Extract the (x, y) coordinate from the center of the cell holding the provided text.  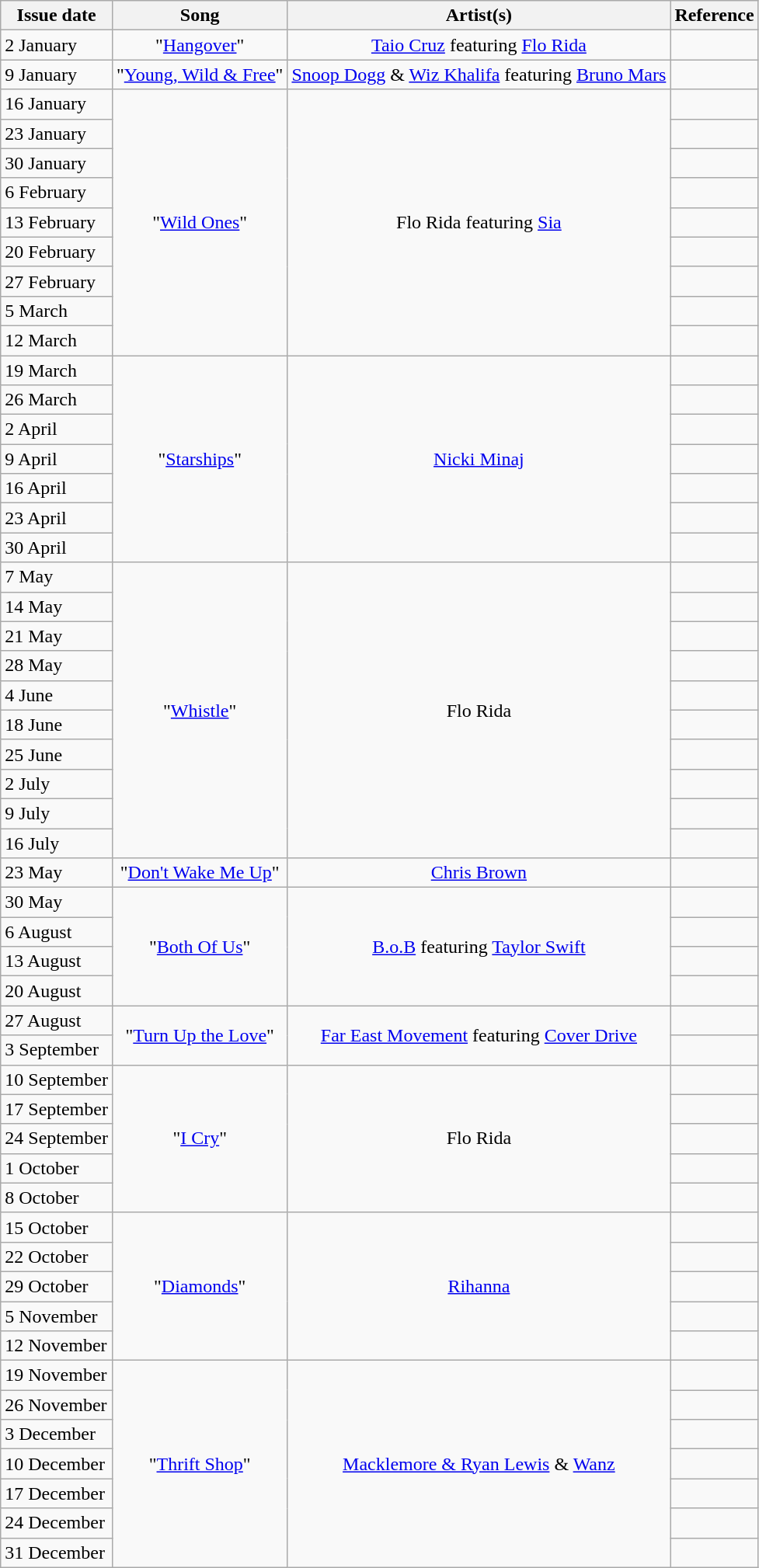
23 May (57, 873)
"Diamonds" (199, 1286)
26 March (57, 400)
17 September (57, 1109)
12 March (57, 340)
13 February (57, 222)
2 April (57, 429)
Macklemore & Ryan Lewis & Wanz (479, 1464)
"Wild Ones" (199, 222)
30 May (57, 902)
5 March (57, 311)
4 June (57, 695)
Taio Cruz featuring Flo Rida (479, 45)
16 January (57, 104)
"I Cry" (199, 1139)
Far East Movement featuring Cover Drive (479, 1035)
1 October (57, 1168)
Reference (715, 16)
Song (199, 16)
28 May (57, 666)
20 February (57, 252)
"Both Of Us" (199, 947)
24 September (57, 1139)
18 June (57, 725)
10 September (57, 1080)
25 June (57, 754)
10 December (57, 1464)
Nicki Minaj (479, 459)
23 April (57, 518)
20 August (57, 991)
3 December (57, 1434)
19 March (57, 370)
9 April (57, 459)
8 October (57, 1198)
Flo Rida featuring Sia (479, 222)
"Starships" (199, 459)
B.o.B featuring Taylor Swift (479, 947)
31 December (57, 1552)
16 April (57, 488)
12 November (57, 1346)
19 November (57, 1375)
16 July (57, 843)
30 January (57, 163)
"Thrift Shop" (199, 1464)
Chris Brown (479, 873)
13 August (57, 961)
26 November (57, 1405)
"Young, Wild & Free" (199, 75)
9 July (57, 813)
"Turn Up the Love" (199, 1035)
"Hangover" (199, 45)
9 January (57, 75)
2 July (57, 784)
27 February (57, 281)
22 October (57, 1257)
29 October (57, 1286)
14 May (57, 607)
15 October (57, 1227)
17 December (57, 1493)
2 January (57, 45)
21 May (57, 636)
7 May (57, 577)
6 February (57, 193)
6 August (57, 932)
30 April (57, 548)
23 January (57, 134)
24 December (57, 1523)
3 September (57, 1050)
Issue date (57, 16)
Artist(s) (479, 16)
Rihanna (479, 1286)
5 November (57, 1316)
"Don't Wake Me Up" (199, 873)
27 August (57, 1020)
"Whistle" (199, 710)
Snoop Dogg & Wiz Khalifa featuring Bruno Mars (479, 75)
